Return the (X, Y) coordinate for the center point of the cell that contains the specified text.  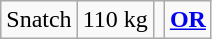
110 kg (115, 20)
OR (188, 20)
Snatch (39, 20)
